Find where the given text appears and provide that cell's center as (X, Y) coordinate. 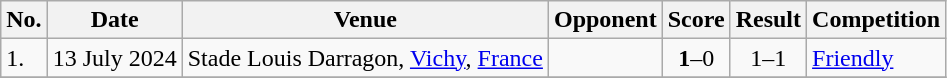
Score (696, 20)
Date (114, 20)
Result (768, 20)
Stade Louis Darragon, Vichy, France (365, 58)
No. (24, 20)
Competition (876, 20)
1. (24, 58)
13 July 2024 (114, 58)
1–0 (696, 58)
1–1 (768, 58)
Venue (365, 20)
Friendly (876, 58)
Opponent (605, 20)
